From the cell containing the given text, extract its center point as (X, Y) coordinate. 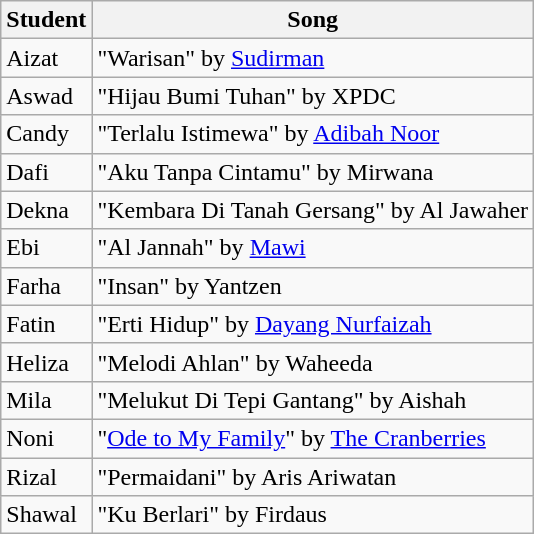
"Warisan" by Sudirman (313, 58)
Song (313, 20)
Heliza (46, 362)
"Permaidani" by Aris Ariwatan (313, 477)
Candy (46, 134)
Dekna (46, 210)
"Kembara Di Tanah Gersang" by Al Jawaher (313, 210)
Ebi (46, 248)
Noni (46, 438)
Fatin (46, 324)
Mila (46, 400)
Dafi (46, 172)
Farha (46, 286)
"Erti Hidup" by Dayang Nurfaizah (313, 324)
"Hijau Bumi Tuhan" by XPDC (313, 96)
"Insan" by Yantzen (313, 286)
"Melodi Ahlan" by Waheeda (313, 362)
"Ku Berlari" by Firdaus (313, 515)
Aizat (46, 58)
"Ode to My Family" by The Cranberries (313, 438)
Rizal (46, 477)
"Terlalu Istimewa" by Adibah Noor (313, 134)
"Al Jannah" by Mawi (313, 248)
"Melukut Di Tepi Gantang" by Aishah (313, 400)
Shawal (46, 515)
Aswad (46, 96)
Student (46, 20)
"Aku Tanpa Cintamu" by Mirwana (313, 172)
